Output the [x, y] coordinate of the center of the cell containing the given text.  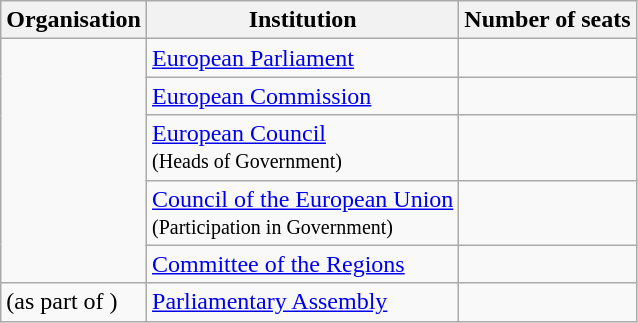
Council of the European Union(Participation in Government) [303, 212]
Parliamentary Assembly [303, 302]
Institution [303, 20]
Organisation [74, 20]
Number of seats [548, 20]
Committee of the Regions [303, 264]
European Commission [303, 96]
European Council(Heads of Government) [303, 148]
European Parliament [303, 58]
(as part of ) [74, 302]
